Detect which cell encompasses the target text, then output its (X, Y) center coordinate. 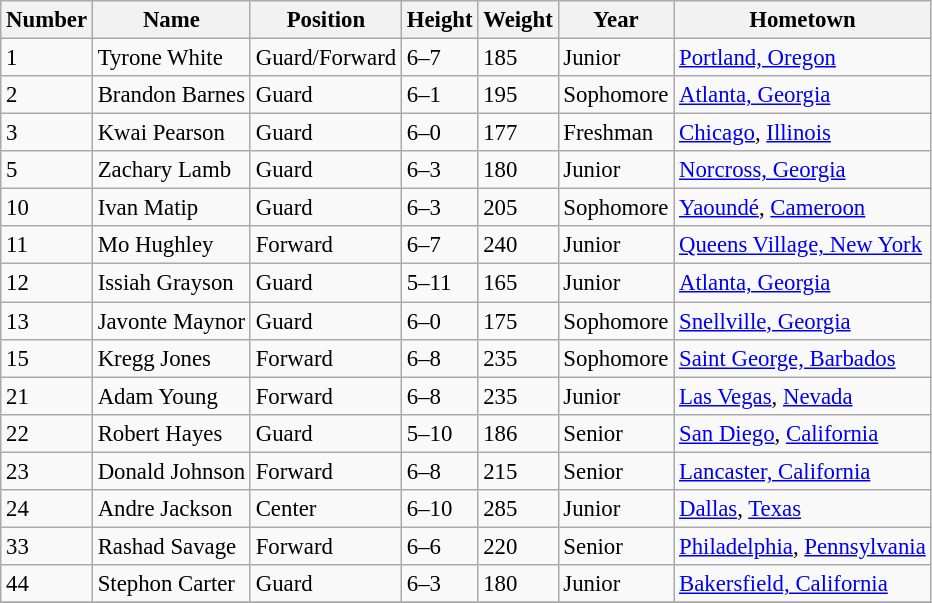
205 (518, 208)
Freshman (616, 133)
Lancaster, California (802, 471)
Philadelphia, Pennsylvania (802, 546)
177 (518, 133)
Ivan Matip (171, 208)
Portland, Oregon (802, 58)
Mo Hughley (171, 245)
Bakersfield, California (802, 584)
Andre Jackson (171, 509)
Year (616, 20)
11 (47, 245)
Name (171, 20)
Chicago, Illinois (802, 133)
3 (47, 133)
Snellville, Georgia (802, 321)
6–10 (439, 509)
Issiah Grayson (171, 283)
Brandon Barnes (171, 95)
165 (518, 283)
5 (47, 170)
195 (518, 95)
33 (47, 546)
175 (518, 321)
Adam Young (171, 396)
Saint George, Barbados (802, 358)
Number (47, 20)
Norcross, Georgia (802, 170)
215 (518, 471)
Kregg Jones (171, 358)
6–6 (439, 546)
Yaoundé, Cameroon (802, 208)
1 (47, 58)
Stephon Carter (171, 584)
24 (47, 509)
Rashad Savage (171, 546)
Position (326, 20)
23 (47, 471)
Tyrone White (171, 58)
220 (518, 546)
185 (518, 58)
Javonte Maynor (171, 321)
240 (518, 245)
186 (518, 433)
21 (47, 396)
Hometown (802, 20)
Zachary Lamb (171, 170)
Donald Johnson (171, 471)
5–11 (439, 283)
Kwai Pearson (171, 133)
285 (518, 509)
10 (47, 208)
Dallas, Texas (802, 509)
13 (47, 321)
5–10 (439, 433)
Robert Hayes (171, 433)
44 (47, 584)
12 (47, 283)
Center (326, 509)
22 (47, 433)
15 (47, 358)
San Diego, California (802, 433)
Las Vegas, Nevada (802, 396)
Queens Village, New York (802, 245)
Height (439, 20)
Weight (518, 20)
6–1 (439, 95)
2 (47, 95)
Guard/Forward (326, 58)
